For the text-containing cell, return its midpoint in [X, Y] coordinate format. 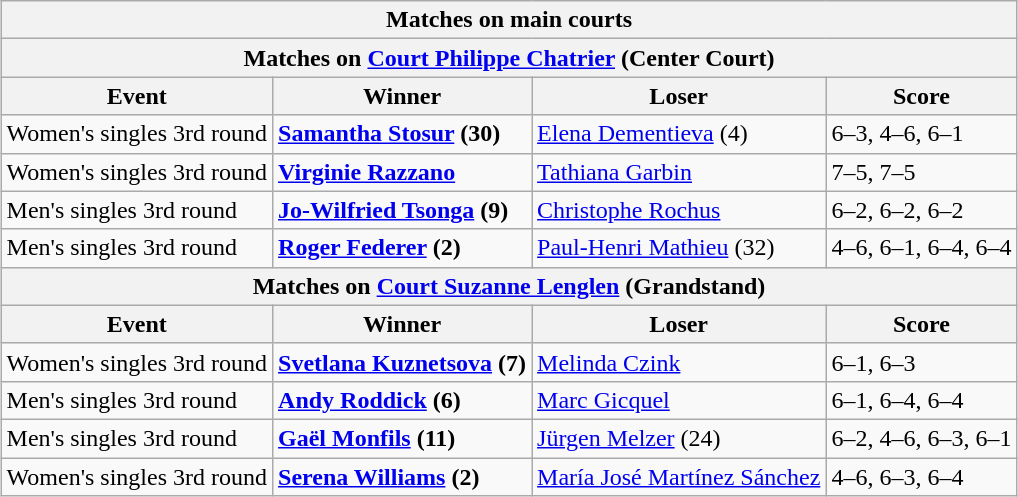
4–6, 6–1, 6–4, 6–4 [922, 248]
Jo-Wilfried Tsonga (9) [402, 210]
Matches on Court Suzanne Lenglen (Grandstand) [509, 286]
Marc Gicquel [679, 400]
6–1, 6–4, 6–4 [922, 400]
Serena Williams (2) [402, 477]
Matches on main courts [509, 20]
Tathiana Garbin [679, 172]
Samantha Stosur (30) [402, 134]
6–2, 6–2, 6–2 [922, 210]
7–5, 7–5 [922, 172]
Svetlana Kuznetsova (7) [402, 362]
Roger Federer (2) [402, 248]
Jürgen Melzer (24) [679, 438]
Christophe Rochus [679, 210]
6–2, 4–6, 6–3, 6–1 [922, 438]
Elena Dementieva (4) [679, 134]
6–1, 6–3 [922, 362]
María José Martínez Sánchez [679, 477]
Matches on Court Philippe Chatrier (Center Court) [509, 58]
4–6, 6–3, 6–4 [922, 477]
Gaël Monfils (11) [402, 438]
6–3, 4–6, 6–1 [922, 134]
Virginie Razzano [402, 172]
Paul-Henri Mathieu (32) [679, 248]
Melinda Czink [679, 362]
Andy Roddick (6) [402, 400]
